Identify which cell holds the provided text, then report its (X, Y) central coordinate. 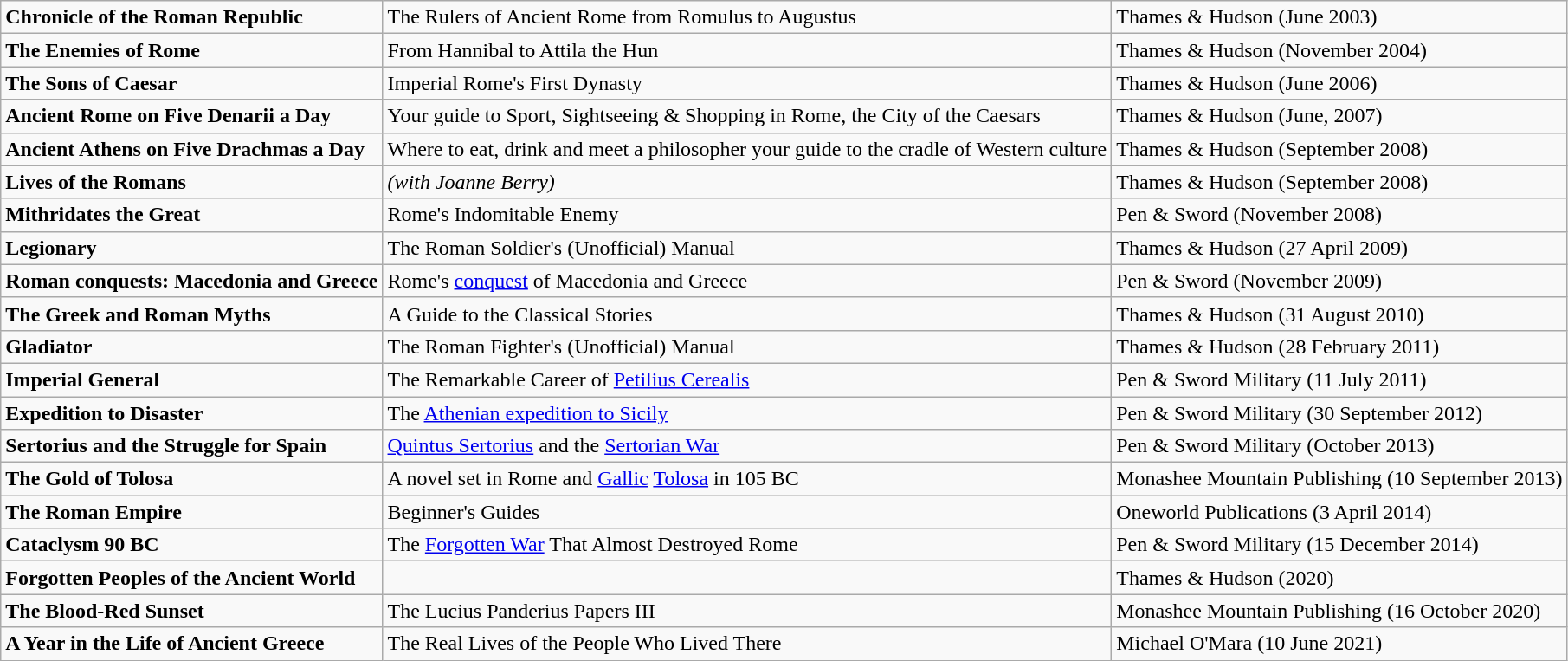
Michael O'Mara (10 June 2021) (1339, 644)
The Blood-Red Sunset (192, 611)
Gladiator (192, 347)
Thames & Hudson (2020) (1339, 578)
The Sons of Caesar (192, 83)
Thames & Hudson (27 April 2009) (1339, 248)
The Greek and Roman Myths (192, 314)
Monashee Mountain Publishing (16 October 2020) (1339, 611)
(with Joanne Berry) (747, 182)
From Hannibal to Attila the Hun (747, 50)
Pen & Sword Military (30 September 2012) (1339, 413)
Thames & Hudson (June, 2007) (1339, 116)
Ancient Rome on Five Denarii a Day (192, 116)
Pen & Sword (November 2009) (1339, 281)
Thames & Hudson (November 2004) (1339, 50)
The Enemies of Rome (192, 50)
Roman conquests: Macedonia and Greece (192, 281)
Thames & Hudson (June 2006) (1339, 83)
The Gold of Tolosa (192, 479)
The Forgotten War That Almost Destroyed Rome (747, 545)
Pen & Sword Military (11 July 2011) (1339, 379)
Chronicle of the Roman Republic (192, 17)
Where to eat, drink and meet a philosopher your guide to the cradle of Western culture (747, 149)
Beginner's Guides (747, 512)
The Roman Soldier's (Unofficial) Manual (747, 248)
The Athenian expedition to Sicily (747, 413)
The Roman Empire (192, 512)
Rome's conquest of Macedonia and Greece (747, 281)
Your guide to Sport, Sightseeing & Shopping in Rome, the City of the Caesars (747, 116)
Thames & Hudson (June 2003) (1339, 17)
Lives of the Romans (192, 182)
The Roman Fighter's (Unofficial) Manual (747, 347)
Imperial Rome's First Dynasty (747, 83)
Pen & Sword Military (15 December 2014) (1339, 545)
Ancient Athens on Five Drachmas a Day (192, 149)
The Remarkable Career of Petilius Cerealis (747, 379)
The Rulers of Ancient Rome from Romulus to Augustus (747, 17)
A Guide to the Classical Stories (747, 314)
Imperial General (192, 379)
Pen & Sword Military (October 2013) (1339, 446)
Mithridates the Great (192, 215)
Thames & Hudson (28 February 2011) (1339, 347)
Cataclysm 90 BC (192, 545)
Rome's Indomitable Enemy (747, 215)
Quintus Sertorius and the Sertorian War (747, 446)
The Real Lives of the People Who Lived There (747, 644)
Expedition to Disaster (192, 413)
A Year in the Life of Ancient Greece (192, 644)
Sertorius and the Struggle for Spain (192, 446)
Oneworld Publications (3 April 2014) (1339, 512)
A novel set in Rome and Gallic Tolosa in 105 BC (747, 479)
Pen & Sword (November 2008) (1339, 215)
Forgotten Peoples of the Ancient World (192, 578)
Thames & Hudson (31 August 2010) (1339, 314)
The Lucius Panderius Papers III (747, 611)
Legionary (192, 248)
Monashee Mountain Publishing (10 September 2013) (1339, 479)
